Determine the (x, y) coordinate at the center of the cell enclosing the given text.  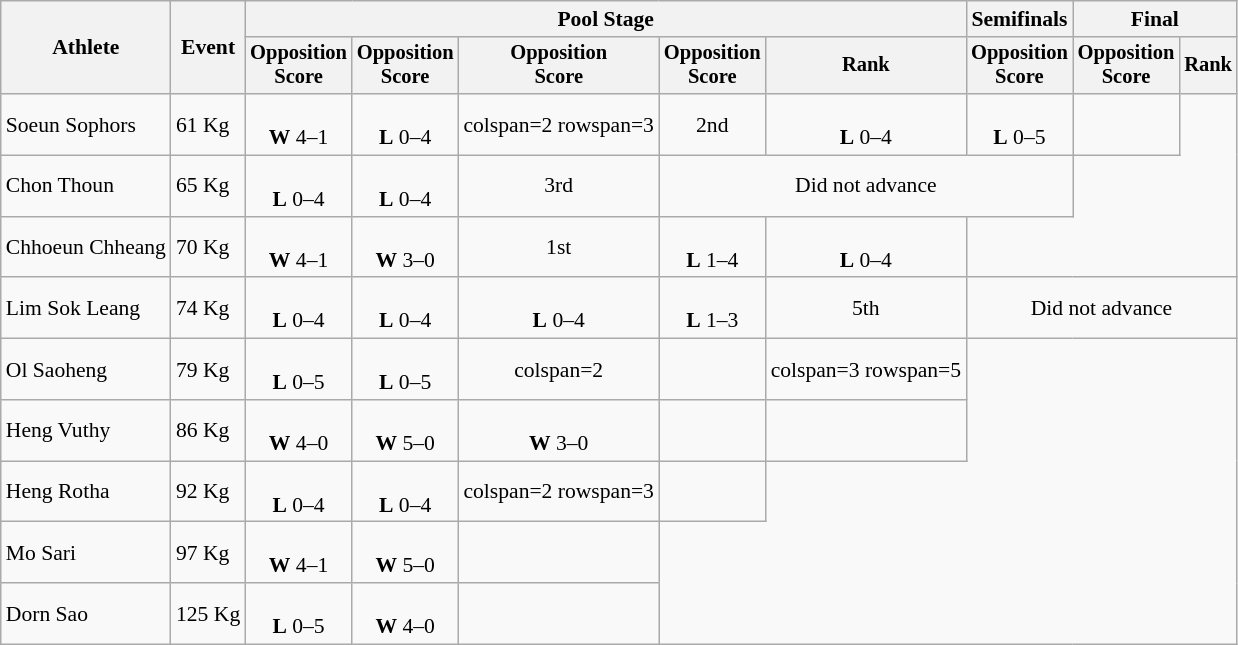
Heng Vuthy (86, 430)
Athlete (86, 48)
74 Kg (208, 308)
Chhoeun Chheang (86, 248)
2nd (712, 124)
125 Kg (208, 614)
Ol Saoheng (86, 370)
Semifinals (1020, 19)
Event (208, 48)
colspan=2 (558, 370)
L 1–3 (712, 308)
L 1–4 (712, 248)
Mo Sari (86, 552)
Dorn Sao (86, 614)
Final (1155, 19)
61 Kg (208, 124)
65 Kg (208, 186)
colspan=3 rowspan=5 (866, 370)
Soeun Sophors (86, 124)
79 Kg (208, 370)
86 Kg (208, 430)
5th (866, 308)
70 Kg (208, 248)
Lim Sok Leang (86, 308)
Chon Thoun (86, 186)
3rd (558, 186)
Pool Stage (606, 19)
97 Kg (208, 552)
92 Kg (208, 492)
1st (558, 248)
Heng Rotha (86, 492)
